For the text-containing cell, return its midpoint in [x, y] coordinate format. 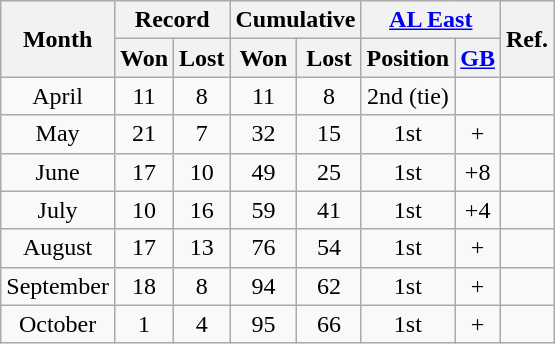
21 [144, 134]
32 [264, 134]
April [58, 96]
18 [144, 286]
41 [329, 210]
Position [408, 58]
July [58, 210]
15 [329, 134]
16 [202, 210]
+8 [478, 172]
Cumulative [296, 20]
AL East [431, 20]
94 [264, 286]
May [58, 134]
54 [329, 248]
October [58, 324]
59 [264, 210]
+4 [478, 210]
Record [172, 20]
76 [264, 248]
GB [478, 58]
Month [58, 39]
13 [202, 248]
June [58, 172]
7 [202, 134]
25 [329, 172]
2nd (tie) [408, 96]
August [58, 248]
66 [329, 324]
1 [144, 324]
September [58, 286]
4 [202, 324]
49 [264, 172]
Ref. [528, 39]
95 [264, 324]
62 [329, 286]
